Find where the given text appears and provide that cell's center as (x, y) coordinate. 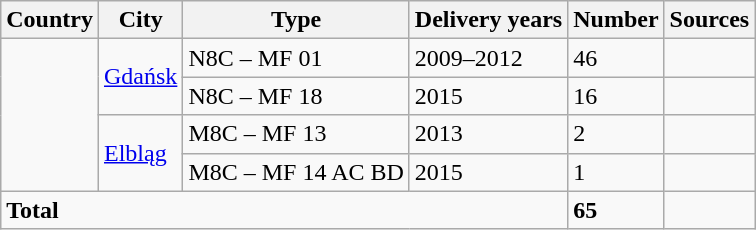
2013 (488, 134)
N8C – MF 18 (296, 96)
Delivery years (488, 20)
65 (616, 210)
16 (616, 96)
Gdańsk (140, 77)
Number (616, 20)
Sources (710, 20)
Country (50, 20)
Total (284, 210)
2009–2012 (488, 58)
City (140, 20)
46 (616, 58)
Type (296, 20)
N8C – MF 01 (296, 58)
M8C – MF 13 (296, 134)
Elbląg (140, 153)
2 (616, 134)
1 (616, 172)
M8C – MF 14 AC BD (296, 172)
